Provide the (x, y) coordinate of the cell's center where the given text is located.  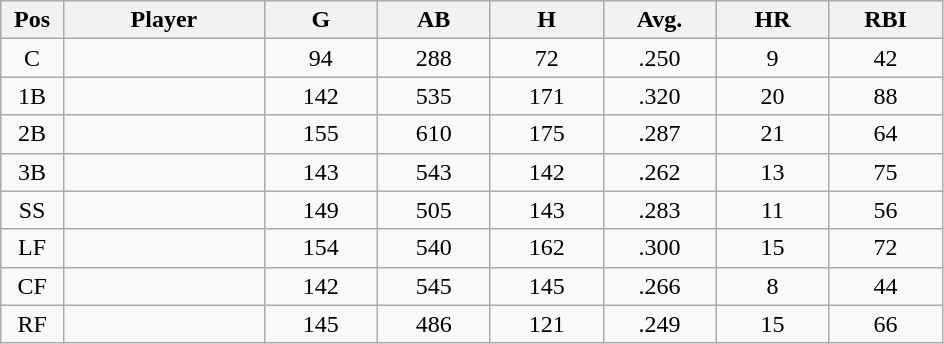
11 (772, 210)
.250 (660, 58)
LF (32, 248)
Avg. (660, 20)
42 (886, 58)
543 (434, 172)
9 (772, 58)
H (546, 20)
AB (434, 20)
.249 (660, 324)
154 (320, 248)
.283 (660, 210)
545 (434, 286)
610 (434, 134)
171 (546, 96)
.262 (660, 172)
94 (320, 58)
RF (32, 324)
HR (772, 20)
288 (434, 58)
.266 (660, 286)
2B (32, 134)
.300 (660, 248)
SS (32, 210)
88 (886, 96)
Pos (32, 20)
8 (772, 286)
1B (32, 96)
155 (320, 134)
CF (32, 286)
149 (320, 210)
56 (886, 210)
13 (772, 172)
175 (546, 134)
21 (772, 134)
Player (164, 20)
.320 (660, 96)
.287 (660, 134)
121 (546, 324)
64 (886, 134)
505 (434, 210)
66 (886, 324)
G (320, 20)
75 (886, 172)
3B (32, 172)
535 (434, 96)
44 (886, 286)
20 (772, 96)
C (32, 58)
162 (546, 248)
540 (434, 248)
RBI (886, 20)
486 (434, 324)
